Search for the cell housing the specified text and yield its [X, Y] center coordinate. 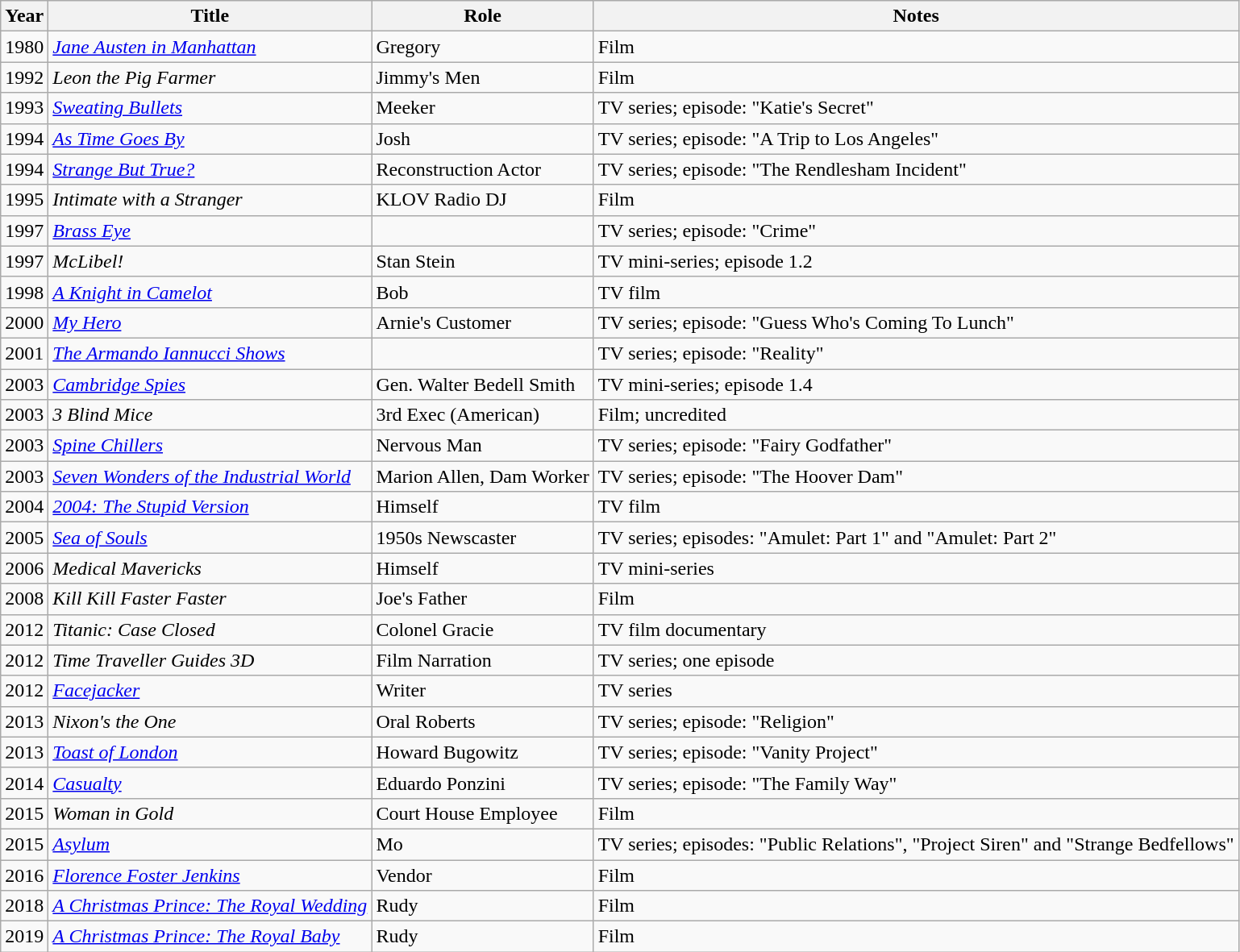
1993 [24, 108]
McLibel! [210, 261]
Jimmy's Men [482, 77]
Toast of London [210, 752]
2004: The Stupid Version [210, 507]
Stan Stein [482, 261]
A Knight in Camelot [210, 292]
Leon the Pig Farmer [210, 77]
Colonel Gracie [482, 630]
1995 [24, 200]
2004 [24, 507]
TV series; episode: "Fairy Godfather" [916, 446]
Year [24, 16]
1950s Newscaster [482, 538]
2018 [24, 906]
2019 [24, 937]
2016 [24, 875]
Writer [482, 691]
TV mini-series; episode 1.4 [916, 385]
2001 [24, 353]
TV series; episode: "The Family Way" [916, 783]
TV series; episode: "Crime" [916, 231]
Kill Kill Faster Faster [210, 599]
1998 [24, 292]
2000 [24, 322]
Vendor [482, 875]
Time Traveller Guides 3D [210, 660]
Intimate with a Stranger [210, 200]
TV series; episodes: "Public Relations", "Project Siren" and "Strange Bedfellows" [916, 844]
Medical Mavericks [210, 568]
Nixon's the One [210, 721]
Meeker [482, 108]
Spine Chillers [210, 446]
Notes [916, 16]
TV series; episodes: "Amulet: Part 1" and "Amulet: Part 2" [916, 538]
Josh [482, 139]
Title [210, 16]
Mo [482, 844]
Reconstruction Actor [482, 169]
2014 [24, 783]
2005 [24, 538]
As Time Goes By [210, 139]
Film; uncredited [916, 415]
2008 [24, 599]
Facejacker [210, 691]
1980 [24, 47]
1992 [24, 77]
Titanic: Case Closed [210, 630]
TV series; episode: "Guess Who's Coming To Lunch" [916, 322]
Florence Foster Jenkins [210, 875]
TV series; episode: "Katie's Secret" [916, 108]
Asylum [210, 844]
A Christmas Prince: The Royal Baby [210, 937]
TV series; episode: "Religion" [916, 721]
TV series; episode: "The Hoover Dam" [916, 476]
Oral Roberts [482, 721]
Strange But True? [210, 169]
TV series; episode: "Vanity Project" [916, 752]
Sweating Bullets [210, 108]
3 Blind Mice [210, 415]
TV series; episode: "The Rendlesham Incident" [916, 169]
Brass Eye [210, 231]
Joe's Father [482, 599]
KLOV Radio DJ [482, 200]
Nervous Man [482, 446]
Seven Wonders of the Industrial World [210, 476]
The Armando Iannucci Shows [210, 353]
TV film documentary [916, 630]
Jane Austen in Manhattan [210, 47]
Role [482, 16]
Bob [482, 292]
Woman in Gold [210, 813]
Arnie's Customer [482, 322]
Marion Allen, Dam Worker [482, 476]
Gen. Walter Bedell Smith [482, 385]
Casualty [210, 783]
Sea of Souls [210, 538]
Cambridge Spies [210, 385]
My Hero [210, 322]
TV mini-series; episode 1.2 [916, 261]
TV series [916, 691]
Howard Bugowitz [482, 752]
Gregory [482, 47]
A Christmas Prince: The Royal Wedding [210, 906]
3rd Exec (American) [482, 415]
TV mini-series [916, 568]
TV series; episode: "A Trip to Los Angeles" [916, 139]
TV series; episode: "Reality" [916, 353]
TV series; one episode [916, 660]
Court House Employee [482, 813]
2006 [24, 568]
Eduardo Ponzini [482, 783]
Film Narration [482, 660]
